Scan for the cell matching the given text and deliver its [X, Y] coordinate at center. 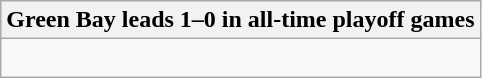
Green Bay leads 1–0 in all-time playoff games [240, 20]
